Find where the given text appears and provide that cell's center as (X, Y) coordinate. 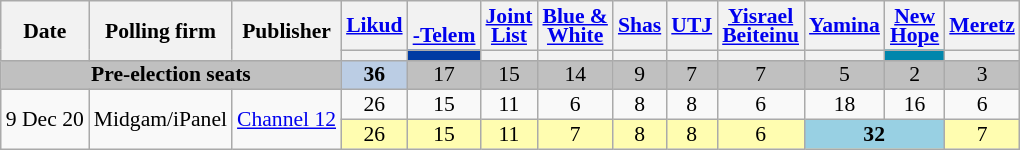
Midgam/iPanel (160, 120)
-Telem (444, 26)
9 (640, 75)
16 (914, 105)
Publisher (286, 30)
18 (844, 105)
Yamina (844, 26)
14 (574, 75)
Date (45, 30)
3 (982, 75)
Channel 12 (286, 120)
17 (444, 75)
Blue &White (574, 26)
Shas (640, 26)
2 (914, 75)
UTJ (692, 26)
36 (374, 75)
Likud (374, 26)
9 Dec 20 (45, 120)
5 (844, 75)
NewHope (914, 26)
32 (874, 135)
YisraelBeiteinu (760, 26)
Polling firm (160, 30)
JointList (510, 26)
Pre-election seats (171, 75)
Meretz (982, 26)
